From the cell containing the given text, extract its center point as (X, Y) coordinate. 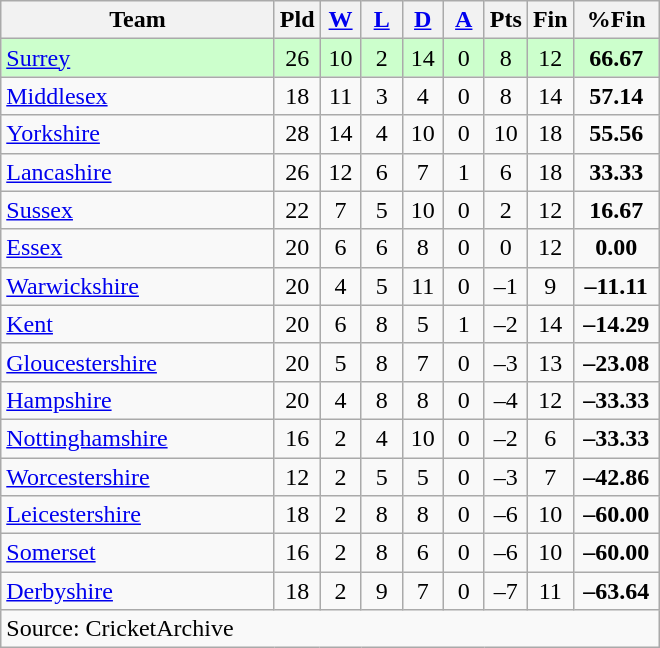
Warwickshire (138, 286)
Pld (297, 20)
22 (297, 210)
–7 (506, 591)
W (340, 20)
Surrey (138, 58)
Fin (550, 20)
Pts (506, 20)
%Fin (616, 20)
Somerset (138, 553)
–42.86 (616, 477)
0.00 (616, 248)
Kent (138, 324)
28 (297, 134)
33.33 (616, 172)
–23.08 (616, 362)
Nottinghamshire (138, 438)
Lancashire (138, 172)
–11.11 (616, 286)
Source: CricketArchive (330, 629)
Derbyshire (138, 591)
Worcestershire (138, 477)
D (422, 20)
Yorkshire (138, 134)
Leicestershire (138, 515)
57.14 (616, 96)
–63.64 (616, 591)
A (464, 20)
Sussex (138, 210)
13 (550, 362)
Gloucestershire (138, 362)
66.67 (616, 58)
3 (382, 96)
55.56 (616, 134)
Team (138, 20)
–14.29 (616, 324)
–1 (506, 286)
L (382, 20)
Essex (138, 248)
Hampshire (138, 400)
16.67 (616, 210)
Middlesex (138, 96)
–4 (506, 400)
